Find where the given text appears and provide that cell's center as [x, y] coordinate. 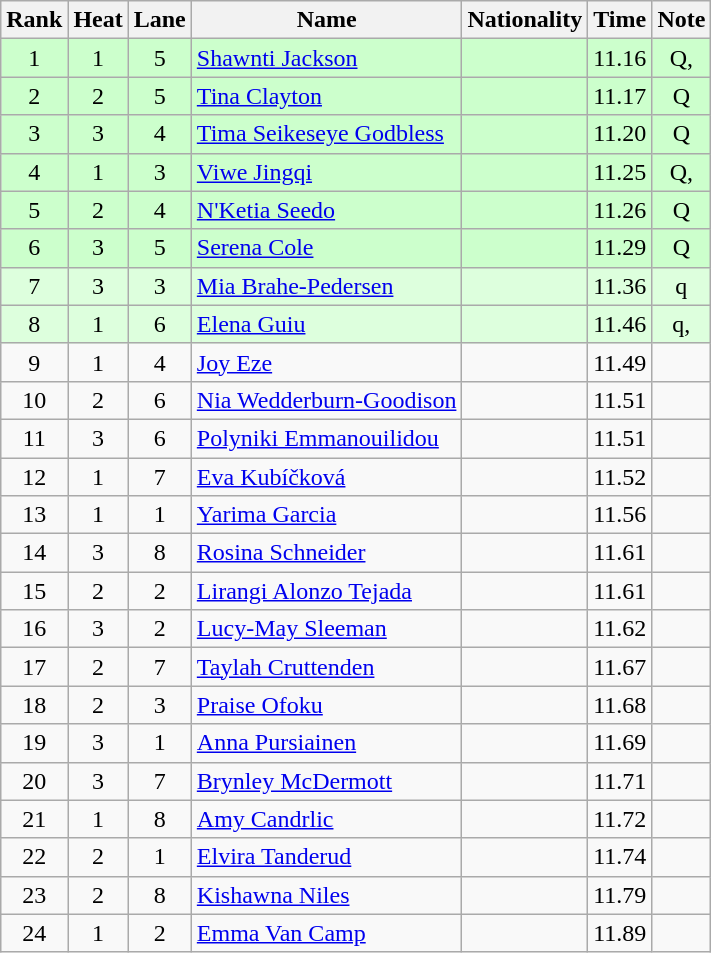
9 [34, 362]
Mia Brahe-Pedersen [326, 286]
11.26 [620, 210]
11.74 [620, 857]
11.16 [620, 58]
Emma Van Camp [326, 933]
11 [34, 438]
11.36 [620, 286]
20 [34, 781]
11.89 [620, 933]
Yarima Garcia [326, 515]
21 [34, 819]
Joy Eze [326, 362]
22 [34, 857]
Tima Seikeseye Godbless [326, 134]
11.46 [620, 324]
Serena Cole [326, 248]
11.68 [620, 705]
11.17 [620, 96]
Elena Guiu [326, 324]
11.62 [620, 629]
Nia Wedderburn-Goodison [326, 400]
Rosina Schneider [326, 553]
11.79 [620, 895]
11.25 [620, 172]
13 [34, 515]
12 [34, 477]
11.71 [620, 781]
18 [34, 705]
11.69 [620, 743]
15 [34, 591]
q [682, 286]
Eva Kubíčková [326, 477]
19 [34, 743]
11.56 [620, 515]
16 [34, 629]
Lirangi Alonzo Tejada [326, 591]
Shawnti Jackson [326, 58]
11.67 [620, 667]
Rank [34, 20]
14 [34, 553]
Praise Ofoku [326, 705]
Viwe Jingqi [326, 172]
10 [34, 400]
Kishawna Niles [326, 895]
Polyniki Emmanouilidou [326, 438]
11.20 [620, 134]
N'Ketia Seedo [326, 210]
Lane [160, 20]
q, [682, 324]
Taylah Cruttenden [326, 667]
Anna Pursiainen [326, 743]
24 [34, 933]
11.29 [620, 248]
11.49 [620, 362]
Note [682, 20]
Amy Candrlic [326, 819]
Time [620, 20]
Lucy-May Sleeman [326, 629]
11.52 [620, 477]
17 [34, 667]
Nationality [525, 20]
Tina Clayton [326, 96]
Elvira Tanderud [326, 857]
23 [34, 895]
Name [326, 20]
11.72 [620, 819]
Brynley McDermott [326, 781]
Heat [98, 20]
